Search for the cell housing the specified text and yield its (X, Y) center coordinate. 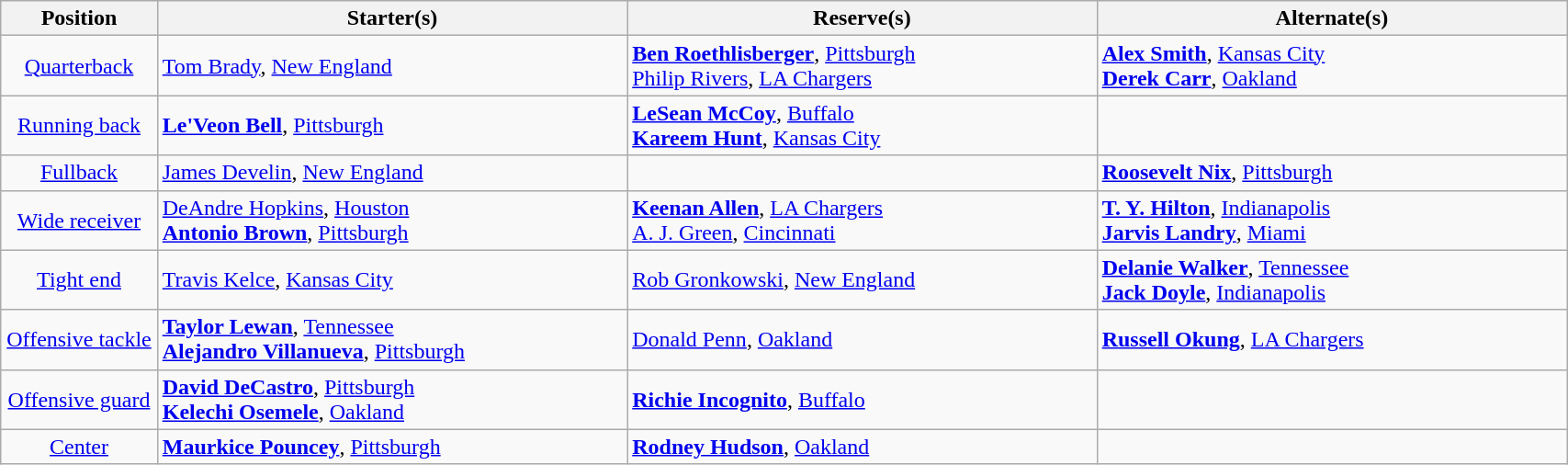
Alternate(s) (1332, 18)
Wide receiver (79, 221)
Roosevelt Nix, Pittsburgh (1332, 173)
David DeCastro, Pittsburgh Kelechi Osemele, Oakland (391, 399)
Quarterback (79, 66)
Delanie Walker, Tennessee Jack Doyle, Indianapolis (1332, 279)
T. Y. Hilton, Indianapolis Jarvis Landry, Miami (1332, 221)
Position (79, 18)
Fullback (79, 173)
Taylor Lewan, Tennessee Alejandro Villanueva, Pittsburgh (391, 340)
Tight end (79, 279)
Center (79, 447)
Starter(s) (391, 18)
Richie Incognito, Buffalo (862, 399)
Offensive guard (79, 399)
Le'Veon Bell, Pittsburgh (391, 125)
Reserve(s) (862, 18)
Maurkice Pouncey, Pittsburgh (391, 447)
Alex Smith, Kansas City Derek Carr, Oakland (1332, 66)
Running back (79, 125)
Tom Brady, New England (391, 66)
Rob Gronkowski, New England (862, 279)
Ben Roethlisberger, Pittsburgh Philip Rivers, LA Chargers (862, 66)
Travis Kelce, Kansas City (391, 279)
Rodney Hudson, Oakland (862, 447)
Donald Penn, Oakland (862, 340)
Offensive tackle (79, 340)
LeSean McCoy, Buffalo Kareem Hunt, Kansas City (862, 125)
Russell Okung, LA Chargers (1332, 340)
Keenan Allen, LA Chargers A. J. Green, Cincinnati (862, 221)
DeAndre Hopkins, Houston Antonio Brown, Pittsburgh (391, 221)
James Develin, New England (391, 173)
